Provide the [x, y] coordinate of the cell's center where the given text is located.  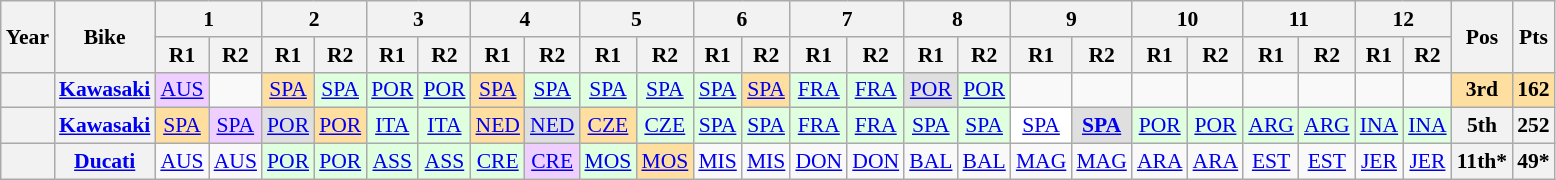
Pts [1534, 36]
252 [1534, 126]
5th [1482, 126]
11 [1298, 19]
9 [1072, 19]
10 [1188, 19]
Year [28, 36]
3rd [1482, 90]
5 [636, 19]
2 [314, 19]
11th* [1482, 162]
Ducati [104, 162]
12 [1404, 19]
1 [208, 19]
6 [742, 19]
8 [958, 19]
49* [1534, 162]
Bike [104, 36]
162 [1534, 90]
7 [847, 19]
Pos [1482, 36]
3 [418, 19]
4 [524, 19]
